Find where the given text appears and provide that cell's center as (X, Y) coordinate. 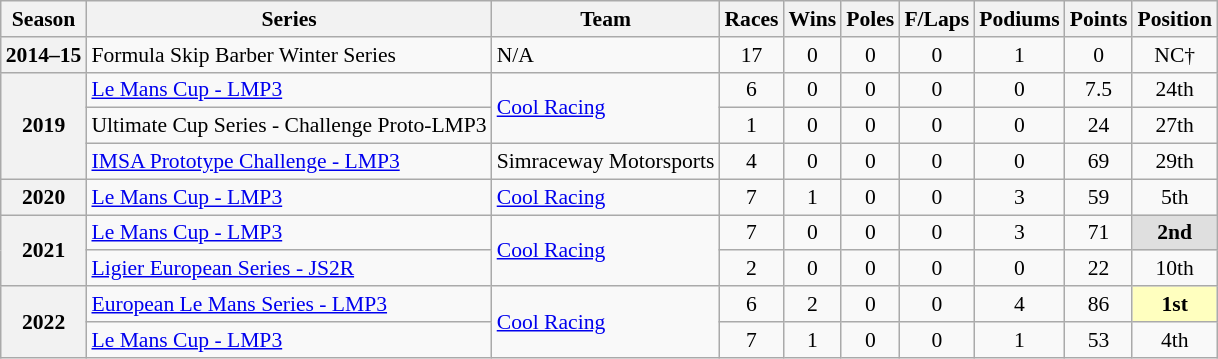
24 (1099, 126)
27th (1174, 126)
2nd (1174, 233)
Races (751, 19)
Ultimate Cup Series - Challenge Proto-LMP3 (288, 126)
2021 (44, 250)
22 (1099, 269)
Series (288, 19)
Ligier European Series - JS2R (288, 269)
71 (1099, 233)
2020 (44, 197)
86 (1099, 304)
1st (1174, 304)
2019 (44, 126)
59 (1099, 197)
Wins (813, 19)
Formula Skip Barber Winter Series (288, 55)
4th (1174, 340)
Position (1174, 19)
2014–15 (44, 55)
IMSA Prototype Challenge - LMP3 (288, 162)
F/Laps (936, 19)
Team (606, 19)
European Le Mans Series - LMP3 (288, 304)
Poles (870, 19)
17 (751, 55)
Season (44, 19)
5th (1174, 197)
29th (1174, 162)
69 (1099, 162)
10th (1174, 269)
Points (1099, 19)
NC† (1174, 55)
Simraceway Motorsports (606, 162)
N/A (606, 55)
24th (1174, 90)
2022 (44, 322)
Podiums (1020, 19)
7.5 (1099, 90)
53 (1099, 340)
